Return [X, Y] of the center of cell containing provided text 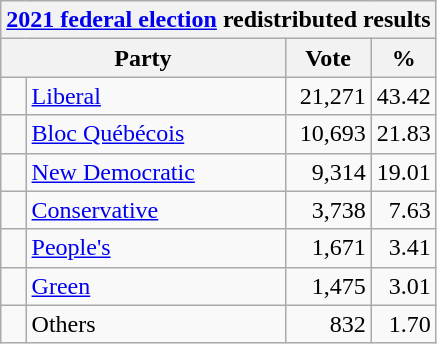
1,475 [328, 286]
% [404, 58]
2021 federal election redistributed results [218, 20]
Conservative [156, 210]
Liberal [156, 96]
19.01 [404, 172]
People's [156, 248]
7.63 [404, 210]
21,271 [328, 96]
Bloc Québécois [156, 134]
43.42 [404, 96]
Vote [328, 58]
21.83 [404, 134]
Green [156, 286]
3,738 [328, 210]
1,671 [328, 248]
New Democratic [156, 172]
3.01 [404, 286]
Party [143, 58]
832 [328, 324]
9,314 [328, 172]
Others [156, 324]
1.70 [404, 324]
10,693 [328, 134]
3.41 [404, 248]
